Return [x, y] of the center of cell containing provided text 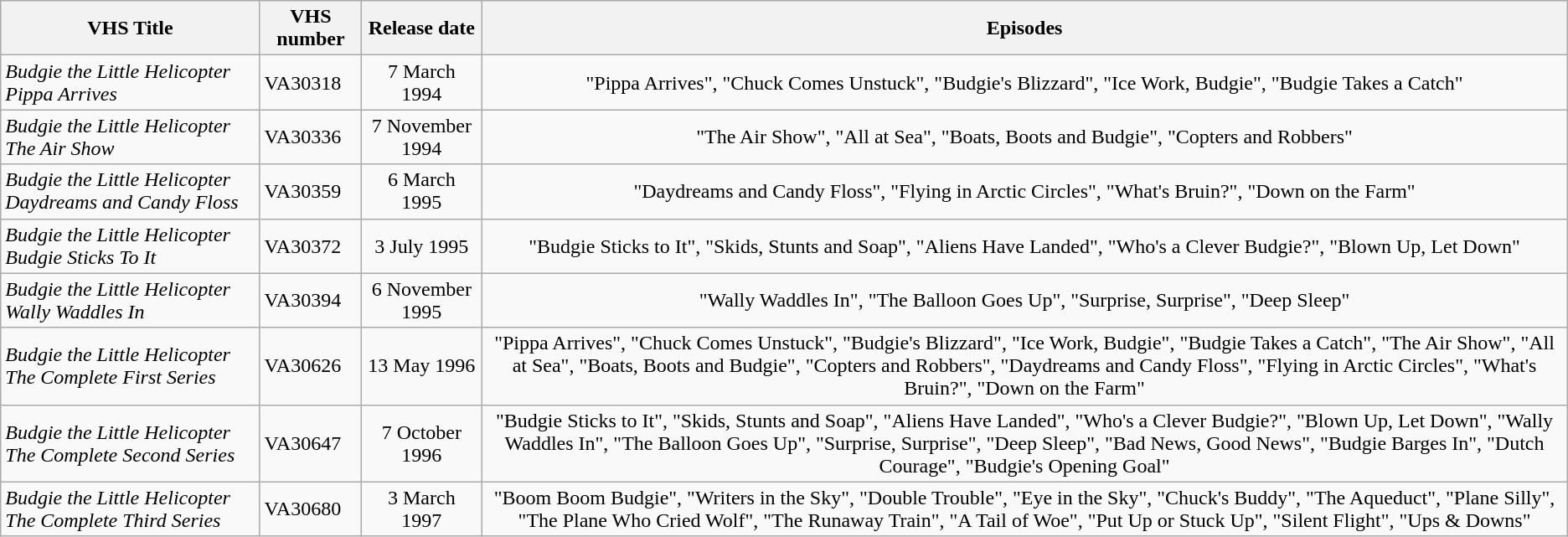
VA30647 [311, 443]
Budgie the Little Helicopter The Complete Second Series [131, 443]
VA30680 [311, 509]
Budgie the Little Helicopter Daydreams and Candy Floss [131, 191]
Budgie the Little Helicopter The Air Show [131, 137]
Budgie the Little Helicopter Wally Waddles In [131, 300]
Episodes [1024, 28]
Budgie the Little Helicopter The Complete First Series [131, 366]
Budgie the Little Helicopter Pippa Arrives [131, 82]
"Budgie Sticks to It", "Skids, Stunts and Soap", "Aliens Have Landed", "Who's a Clever Budgie?", "Blown Up, Let Down" [1024, 246]
VHS number [311, 28]
VA30626 [311, 366]
6 March 1995 [422, 191]
"Daydreams and Candy Floss", "Flying in Arctic Circles", "What's Bruin?", "Down on the Farm" [1024, 191]
"The Air Show", "All at Sea", "Boats, Boots and Budgie", "Copters and Robbers" [1024, 137]
VHS Title [131, 28]
13 May 1996 [422, 366]
Budgie the Little Helicopter Budgie Sticks To It [131, 246]
3 July 1995 [422, 246]
VA30394 [311, 300]
VA30336 [311, 137]
VA30372 [311, 246]
6 November 1995 [422, 300]
7 November 1994 [422, 137]
Release date [422, 28]
VA30318 [311, 82]
3 March 1997 [422, 509]
Budgie the Little Helicopter The Complete Third Series [131, 509]
"Wally Waddles In", "The Balloon Goes Up", "Surprise, Surprise", "Deep Sleep" [1024, 300]
7 March 1994 [422, 82]
VA30359 [311, 191]
7 October 1996 [422, 443]
"Pippa Arrives", "Chuck Comes Unstuck", "Budgie's Blizzard", "Ice Work, Budgie", "Budgie Takes a Catch" [1024, 82]
